Output the [X, Y] coordinate of the center of the cell containing the given text.  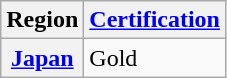
Region [42, 20]
Japan [42, 58]
Certification [155, 20]
Gold [155, 58]
